Return the (x, y) coordinate for the center point of the cell that contains the specified text.  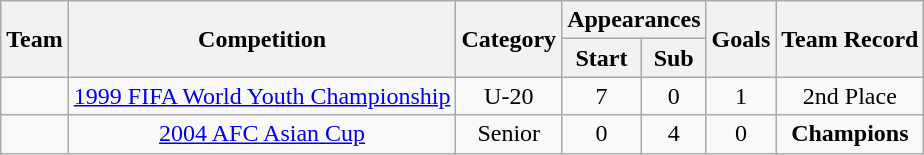
Competition (262, 39)
2nd Place (850, 96)
U-20 (509, 96)
Category (509, 39)
1 (741, 96)
2004 AFC Asian Cup (262, 134)
Appearances (634, 20)
Team (35, 39)
Senior (509, 134)
Start (602, 58)
Sub (674, 58)
4 (674, 134)
1999 FIFA World Youth Championship (262, 96)
Goals (741, 39)
7 (602, 96)
Champions (850, 134)
Team Record (850, 39)
